Determine the (X, Y) coordinate at the center of the cell enclosing the given text.  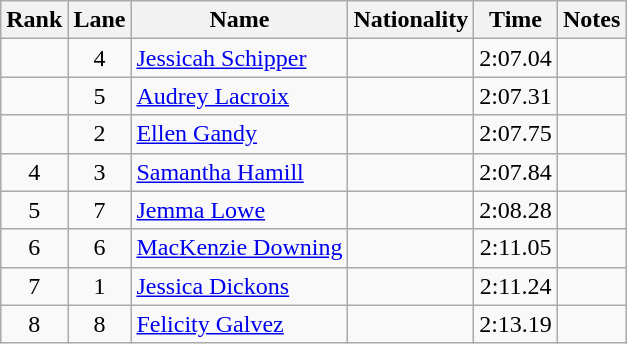
3 (100, 172)
2:07.04 (516, 58)
Nationality (411, 20)
2:07.75 (516, 134)
Felicity Galvez (240, 324)
Name (240, 20)
Audrey Lacroix (240, 96)
2:08.28 (516, 210)
2:13.19 (516, 324)
2 (100, 134)
Time (516, 20)
2:11.05 (516, 248)
2:11.24 (516, 286)
2:07.31 (516, 96)
1 (100, 286)
Lane (100, 20)
Samantha Hamill (240, 172)
Ellen Gandy (240, 134)
MacKenzie Downing (240, 248)
Jessica Dickons (240, 286)
Notes (591, 20)
Jessicah Schipper (240, 58)
Rank (34, 20)
2:07.84 (516, 172)
Jemma Lowe (240, 210)
